For the text-containing cell, return its midpoint in (X, Y) coordinate format. 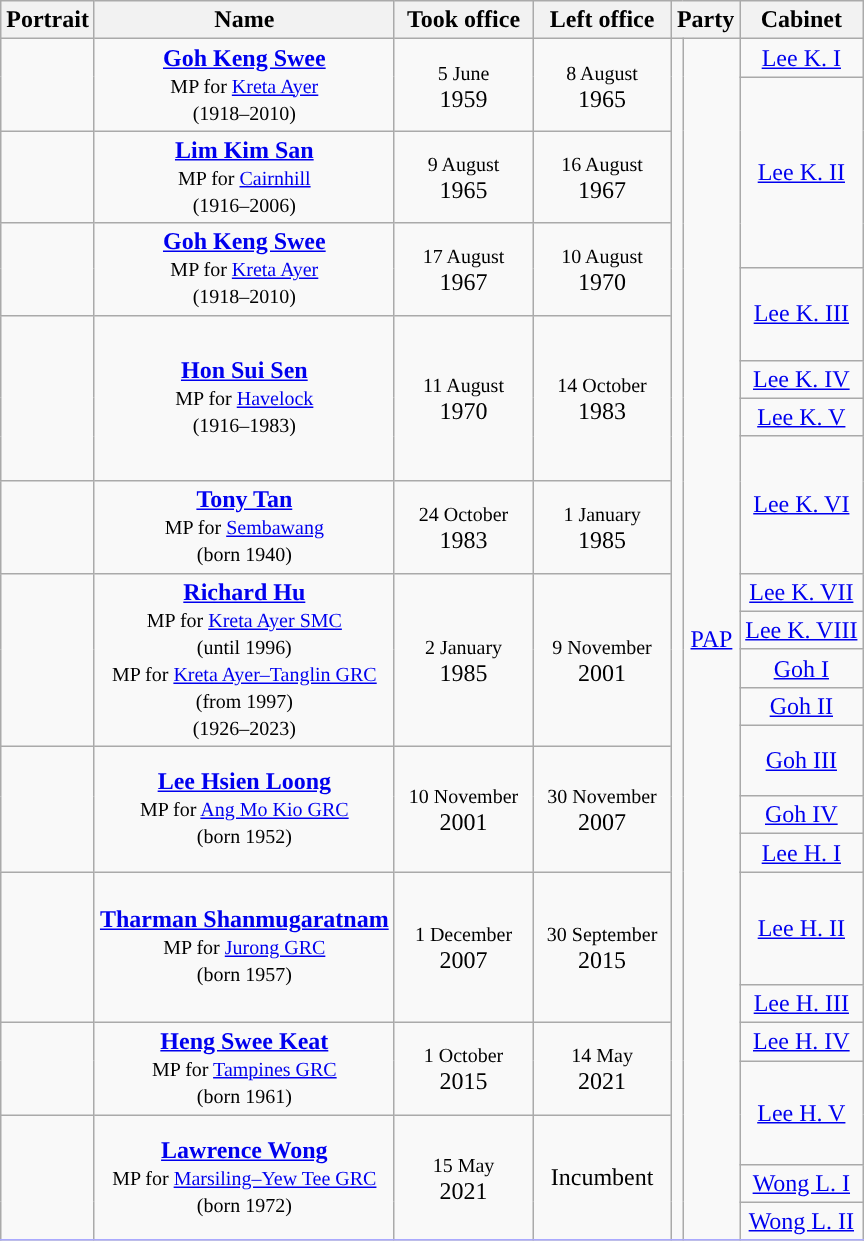
Took office (464, 20)
Lee H. I (802, 853)
Richard HuMP for Kreta Ayer SMC(until 1996)MP for Kreta Ayer–Tanglin GRC(from 1997)(1926–2023) (244, 660)
Lee K. II (802, 172)
15 May2021 (464, 1177)
Lee K. VIII (802, 630)
Hon Sui SenMP for Havelock(1916–1983) (244, 398)
Goh II (802, 706)
Lee H. IV (802, 1041)
30 November2007 (602, 809)
Wong L. II (802, 1221)
5 June1959 (464, 85)
1 October2015 (464, 1068)
10 August1970 (602, 269)
PAP (712, 640)
30 September2015 (602, 948)
14 October1983 (602, 398)
14 May2021 (602, 1068)
Lee K. VI (802, 504)
Lee K. VII (802, 592)
Tharman ShanmugaratnamMP for Jurong GRC(born 1957) (244, 948)
9 August1965 (464, 177)
Lim Kim SanMP for Cairnhill(1916–2006) (244, 177)
Incumbent (602, 1177)
Lawrence WongMP for Marsiling–Yew Tee GRC(born 1972) (244, 1177)
Party (705, 20)
Lee H. II (802, 928)
Cabinet (802, 20)
8 August1965 (602, 85)
Portrait (48, 20)
Goh IV (802, 815)
11 August1970 (464, 398)
10 November2001 (464, 809)
Heng Swee KeatMP for Tampines GRC(born 1961) (244, 1068)
Lee H. III (802, 1003)
Wong L. I (802, 1183)
2 January1985 (464, 660)
Lee Hsien LoongMP for Ang Mo Kio GRC(born 1952) (244, 809)
1 January1985 (602, 527)
1 December2007 (464, 948)
Lee H. V (802, 1112)
Lee K. III (802, 314)
16 August1967 (602, 177)
Name (244, 20)
17 August1967 (464, 269)
Lee K. IV (802, 379)
Goh I (802, 668)
9 November2001 (602, 660)
Lee K. V (802, 417)
Goh III (802, 760)
Lee K. I (802, 58)
Tony TanMP for Sembawang(born 1940) (244, 527)
Left office (602, 20)
24 October1983 (464, 527)
